Locate the cell with the specified text and output its (X, Y) center coordinate. 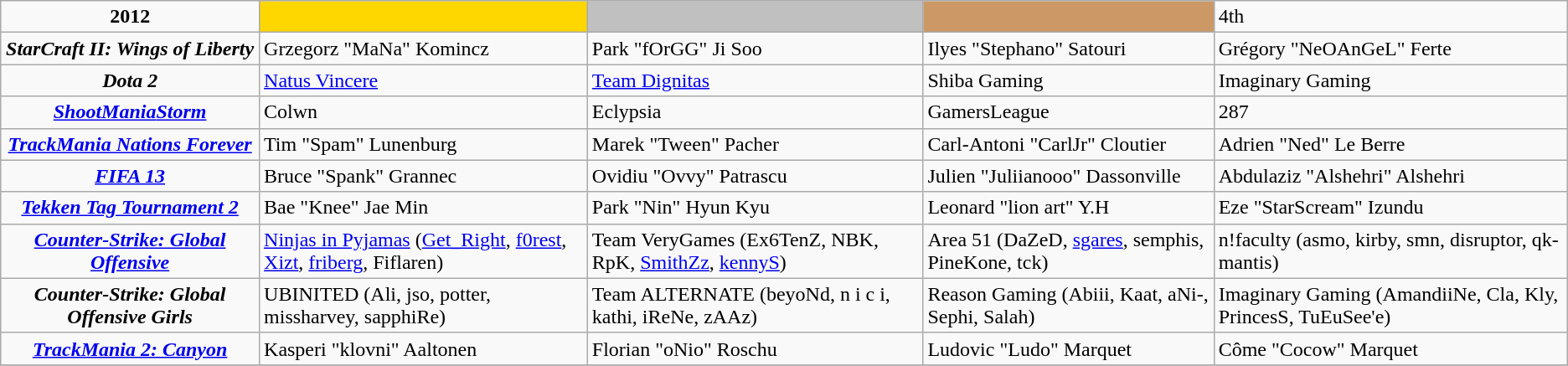
Abdulaziz "Alshehri" Alshehri (1390, 176)
Counter-Strike: Global Offensive (131, 251)
Marek "Tween" Pacher (756, 144)
Ludovic "Ludo" Marquet (1069, 348)
Ninjas in Pyjamas (Get_Right, f0rest, Xizt, friberg, Fiflaren) (424, 251)
Bruce "Spank" Grannec (424, 176)
FIFA 13 (131, 176)
TrackMania 2: Canyon (131, 348)
Carl-Antoni "CarlJr" Cloutier (1069, 144)
Côme "Cocow" Marquet (1390, 348)
Imaginary Gaming (AmandiiNe, Cla, Kly, PrincesS, TuEuSee'e) (1390, 305)
Counter-Strike: Global Offensive Girls (131, 305)
GamersLeague (1069, 112)
Eclypsia (756, 112)
Park "fOrGG" Ji Soo (756, 49)
Dota 2 (131, 80)
Eze "StarScream" Izundu (1390, 208)
Colwn (424, 112)
Team ALTERNATE (beyoNd, n i c i, kathi, iReNe, zAAz) (756, 305)
Tim "Spam" Lunenburg (424, 144)
2012 (131, 17)
Grégory "NeOAnGeL" Ferte (1390, 49)
StarCraft II: Wings of Liberty (131, 49)
Florian "oNio" Roschu (756, 348)
n!faculty (asmo, kirby, smn, disruptor, qk-mantis) (1390, 251)
TrackMania Nations Forever (131, 144)
Team VeryGames (Ex6TenZ, NBK, RpK, SmithZz, kennyS) (756, 251)
Imaginary Gaming (1390, 80)
287 (1390, 112)
Natus Vincere (424, 80)
Reason Gaming (Abiii, Kaat, aNi-, Sephi, Salah) (1069, 305)
Ilyes "Stephano" Satouri (1069, 49)
Park "Nin" Hyun Kyu (756, 208)
Team Dignitas (756, 80)
ShootManiaStorm (131, 112)
Kasperi "klovni" Aaltonen (424, 348)
Area 51 (DaZeD, sgares, semphis, PineKone, tck) (1069, 251)
UBINITED (Ali, jso, potter, missharvey, sapphiRe) (424, 305)
Grzegorz "MaNa" Komincz (424, 49)
Ovidiu "Ovvy" Patrascu (756, 176)
Shiba Gaming (1069, 80)
Bae "Knee" Jae Min (424, 208)
Julien "Juliianooo" Dassonville (1069, 176)
Leonard "lion art" Y.H (1069, 208)
4th (1390, 17)
Tekken Tag Tournament 2 (131, 208)
Adrien "Ned" Le Berre (1390, 144)
